Provide the [X, Y] coordinate of the cell's center where the given text is located.  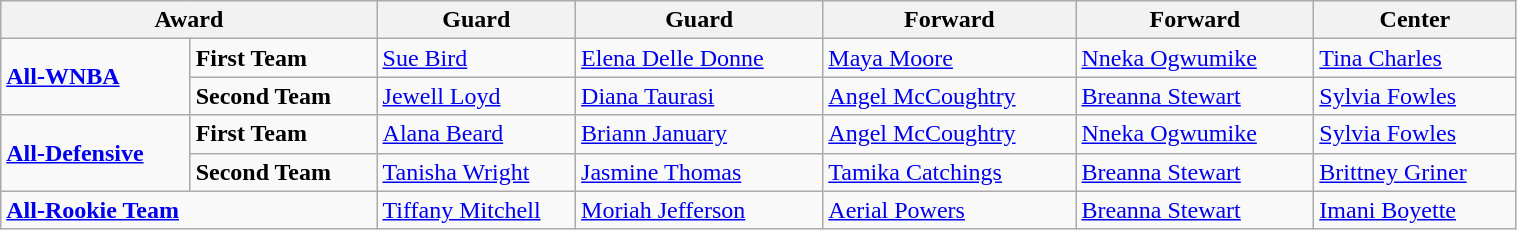
Alana Beard [476, 134]
Tina Charles [1415, 58]
Tiffany Mitchell [476, 210]
Maya Moore [950, 58]
Brittney Griner [1415, 172]
Moriah Jefferson [700, 210]
All-Rookie Team [189, 210]
All-WNBA [96, 77]
All-Defensive [96, 153]
Briann January [700, 134]
Elena Delle Donne [700, 58]
Award [189, 20]
Aerial Powers [950, 210]
Center [1415, 20]
Jasmine Thomas [700, 172]
Tanisha Wright [476, 172]
Jewell Loyd [476, 96]
Sue Bird [476, 58]
Diana Taurasi [700, 96]
Imani Boyette [1415, 210]
Tamika Catchings [950, 172]
